Find where the given text appears and provide that cell's center as [X, Y] coordinate. 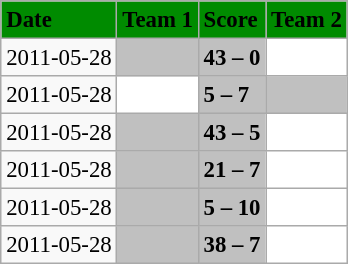
43 – 5 [232, 133]
43 – 0 [232, 57]
5 – 7 [232, 95]
Team 2 [306, 20]
Score [232, 20]
38 – 7 [232, 245]
21 – 7 [232, 170]
Date [59, 20]
Team 1 [158, 20]
5 – 10 [232, 208]
